Provide the (x, y) coordinate of the cell's center where the given text is located.  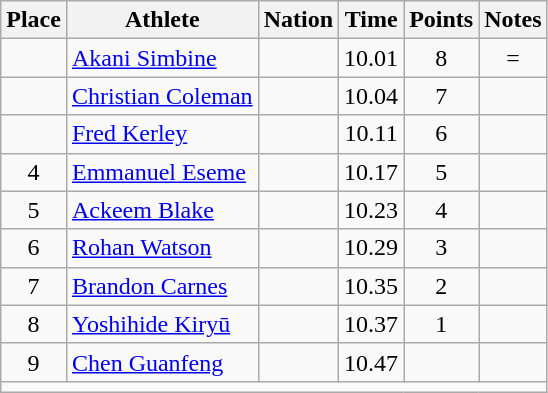
= (513, 58)
Akani Simbine (162, 58)
Athlete (162, 20)
Fred Kerley (162, 134)
10.01 (372, 58)
Notes (513, 20)
10.04 (372, 96)
10.11 (372, 134)
10.37 (372, 324)
Emmanuel Eseme (162, 172)
3 (442, 248)
9 (34, 362)
2 (442, 286)
10.47 (372, 362)
Christian Coleman (162, 96)
Ackeem Blake (162, 210)
10.35 (372, 286)
10.29 (372, 248)
1 (442, 324)
Points (442, 20)
Chen Guanfeng (162, 362)
Rohan Watson (162, 248)
Time (372, 20)
Brandon Carnes (162, 286)
10.23 (372, 210)
10.17 (372, 172)
Nation (298, 20)
Yoshihide Kiryū (162, 324)
Place (34, 20)
